For the text-containing cell, return its midpoint in (x, y) coordinate format. 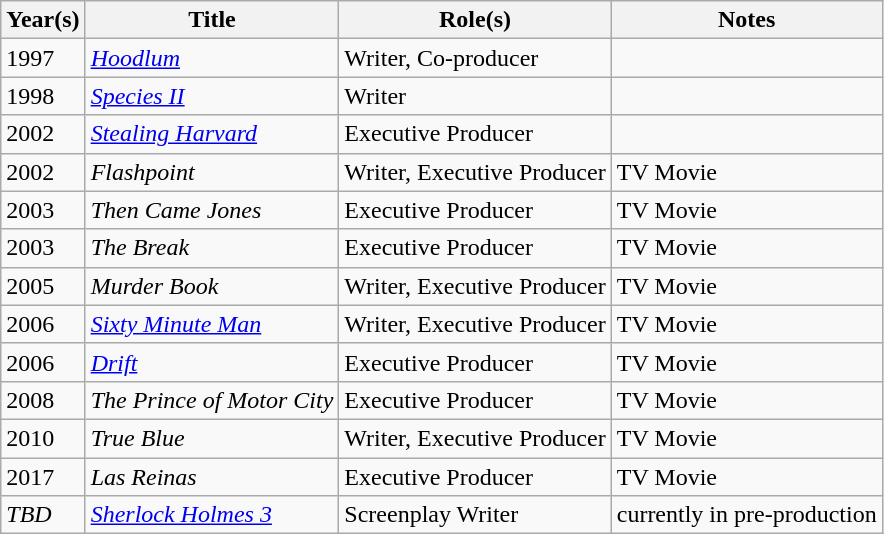
The Break (212, 248)
Screenplay Writer (475, 515)
Sixty Minute Man (212, 324)
2010 (43, 438)
Title (212, 20)
Stealing Harvard (212, 134)
Writer, Co-producer (475, 58)
Murder Book (212, 286)
Notes (746, 20)
2008 (43, 400)
currently in pre-production (746, 515)
Hoodlum (212, 58)
Drift (212, 362)
Flashpoint (212, 172)
1997 (43, 58)
Role(s) (475, 20)
Year(s) (43, 20)
Then Came Jones (212, 210)
Sherlock Holmes 3 (212, 515)
2005 (43, 286)
True Blue (212, 438)
1998 (43, 96)
The Prince of Motor City (212, 400)
Species II (212, 96)
Writer (475, 96)
TBD (43, 515)
Las Reinas (212, 477)
2017 (43, 477)
